Extract the (X, Y) coordinate from the center of the cell holding the provided text.  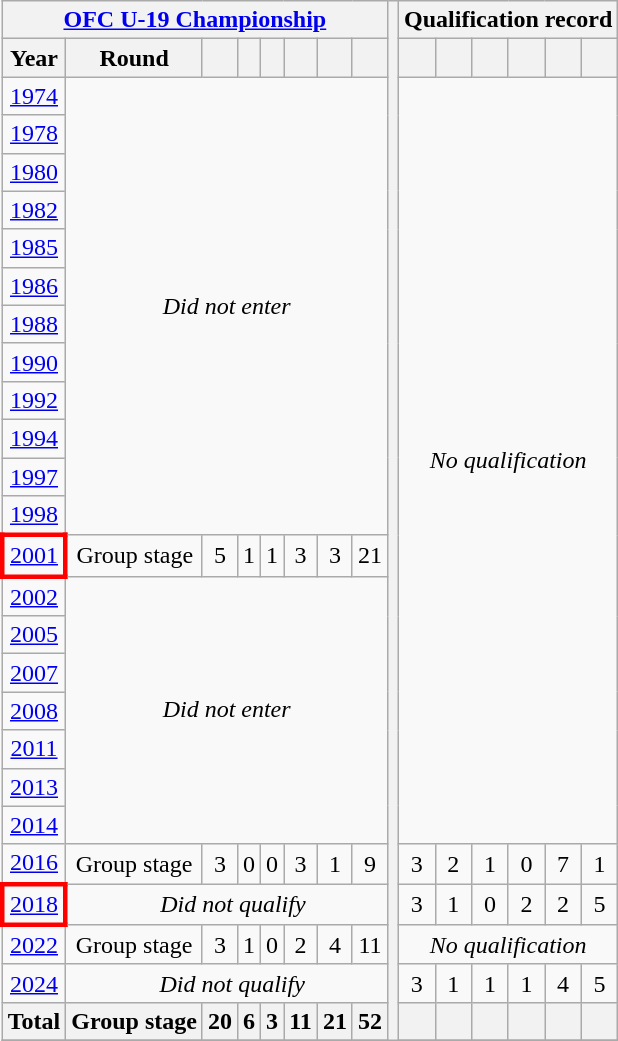
Qualification record (508, 20)
1982 (34, 210)
2005 (34, 635)
1988 (34, 324)
Round (134, 58)
1978 (34, 134)
6 (248, 1021)
Year (34, 58)
1986 (34, 286)
2014 (34, 825)
1985 (34, 248)
1994 (34, 438)
Total (34, 1021)
7 (564, 864)
2011 (34, 749)
1990 (34, 362)
2018 (34, 904)
2007 (34, 673)
1997 (34, 477)
1974 (34, 96)
2016 (34, 864)
2001 (34, 556)
1980 (34, 172)
52 (370, 1021)
2008 (34, 711)
1998 (34, 516)
2024 (34, 983)
1992 (34, 400)
20 (220, 1021)
2002 (34, 596)
2013 (34, 787)
9 (370, 864)
2022 (34, 945)
OFC U-19 Championship (194, 20)
